Determine the (x, y) coordinate at the center of the cell enclosing the given text.  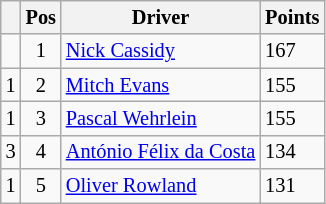
António Félix da Costa (160, 152)
Driver (160, 17)
4 (41, 152)
167 (292, 51)
5 (41, 186)
Nick Cassidy (160, 51)
Mitch Evans (160, 85)
Oliver Rowland (160, 186)
Pascal Wehrlein (160, 118)
134 (292, 152)
Points (292, 17)
2 (41, 85)
131 (292, 186)
Pos (41, 17)
